Return the (X, Y) coordinate for the center point of the cell that contains the specified text.  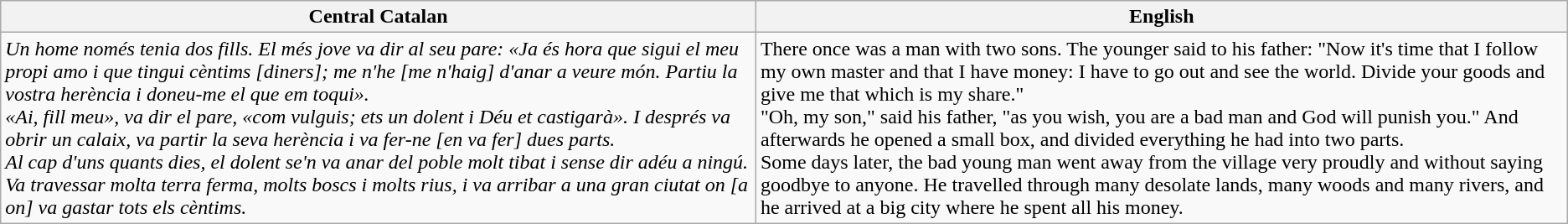
English (1161, 17)
Central Catalan (379, 17)
